Determine the [X, Y] coordinate at the center of the cell enclosing the given text.  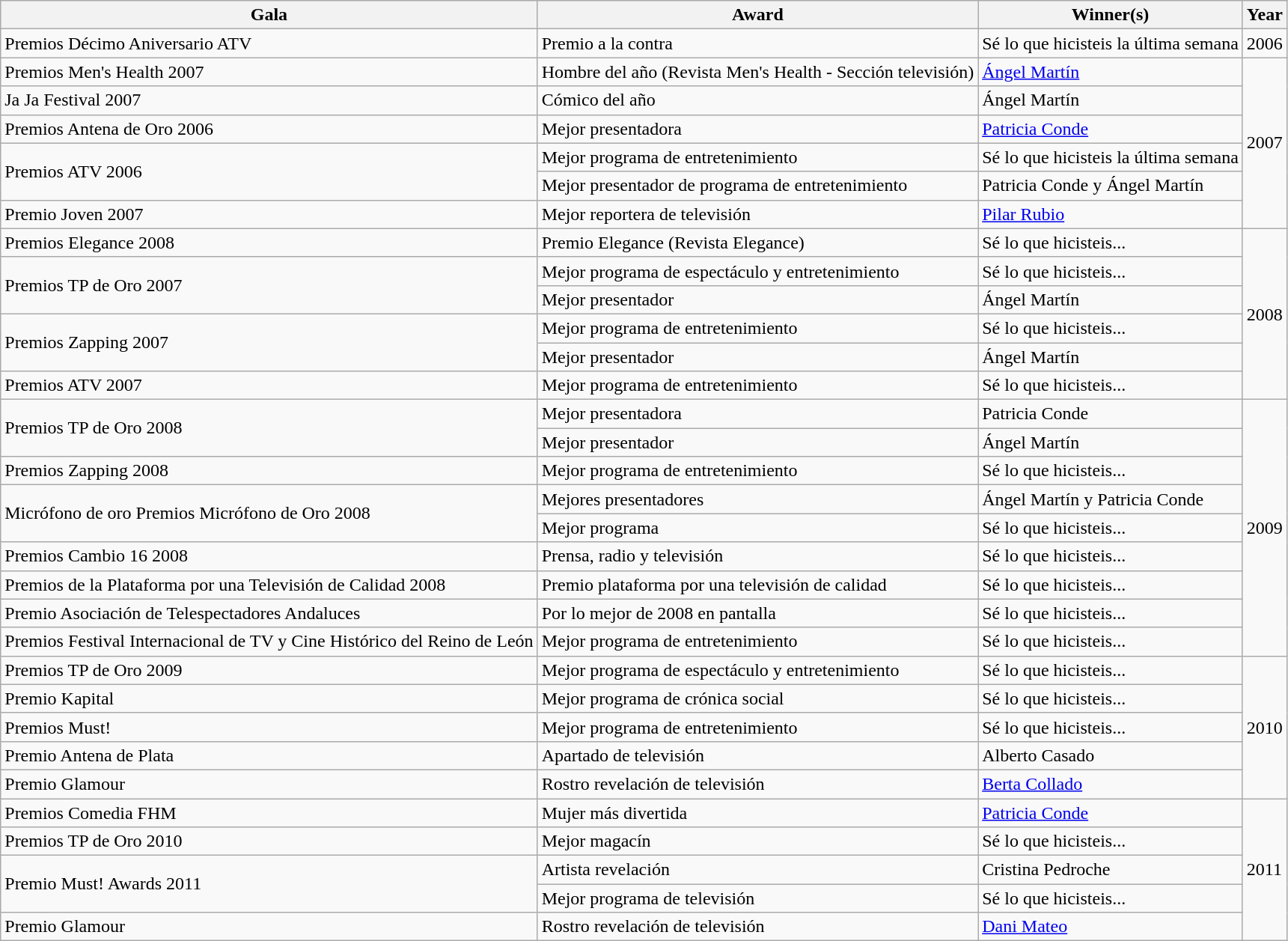
Premios de la Plataforma por una Televisión de Calidad 2008 [269, 585]
Mujer más divertida [757, 812]
Micrófono de oro Premios Micrófono de Oro 2008 [269, 514]
Ángel Martín y Patricia Conde [1111, 499]
Apartado de televisión [757, 755]
Premios TP de Oro 2010 [269, 841]
Premios TP de Oro 2007 [269, 285]
Premios Zapping 2007 [269, 342]
Premio Kapital [269, 698]
Winner(s) [1111, 15]
Cristina Pedroche [1111, 870]
Premio plataforma por una televisión de calidad [757, 585]
Premios Men's Health 2007 [269, 72]
Premio Antena de Plata [269, 755]
Ja Ja Festival 2007 [269, 100]
Cómico del año [757, 100]
Premios Festival Internacional de TV y Cine Histórico del Reino de León [269, 642]
Premios ATV 2007 [269, 386]
2009 [1265, 529]
Mejor programa de televisión [757, 898]
Mejor reportera de televisión [757, 214]
Por lo mejor de 2008 en pantalla [757, 613]
Premio a la contra [757, 43]
Hombre del año (Revista Men's Health - Sección televisión) [757, 72]
Berta Collado [1111, 784]
2007 [1265, 143]
Premios TP de Oro 2009 [269, 670]
Mejores presentadores [757, 499]
Premios Must! [269, 727]
Premios Antena de Oro 2006 [269, 129]
Premios Cambio 16 2008 [269, 556]
Prensa, radio y televisión [757, 556]
Alberto Casado [1111, 755]
Premios Comedia FHM [269, 812]
Premio Asociación de Telespectadores Andaluces [269, 613]
Pilar Rubio [1111, 214]
Premios Décimo Aniversario ATV [269, 43]
2006 [1265, 43]
Year [1265, 15]
Patricia Conde y Ángel Martín [1111, 186]
Award [757, 15]
Premio Must! Awards 2011 [269, 884]
2008 [1265, 314]
Premios Zapping 2008 [269, 471]
Premio Elegance (Revista Elegance) [757, 243]
Premios Elegance 2008 [269, 243]
Premios TP de Oro 2008 [269, 428]
Premios ATV 2006 [269, 171]
2011 [1265, 869]
Mejor presentador de programa de entretenimiento [757, 186]
Artista revelación [757, 870]
Gala [269, 15]
Mejor magacín [757, 841]
Premio Joven 2007 [269, 214]
Mejor programa de crónica social [757, 698]
Dani Mateo [1111, 927]
2010 [1265, 727]
Mejor programa [757, 528]
